Search for the cell housing the specified text and yield its (x, y) center coordinate. 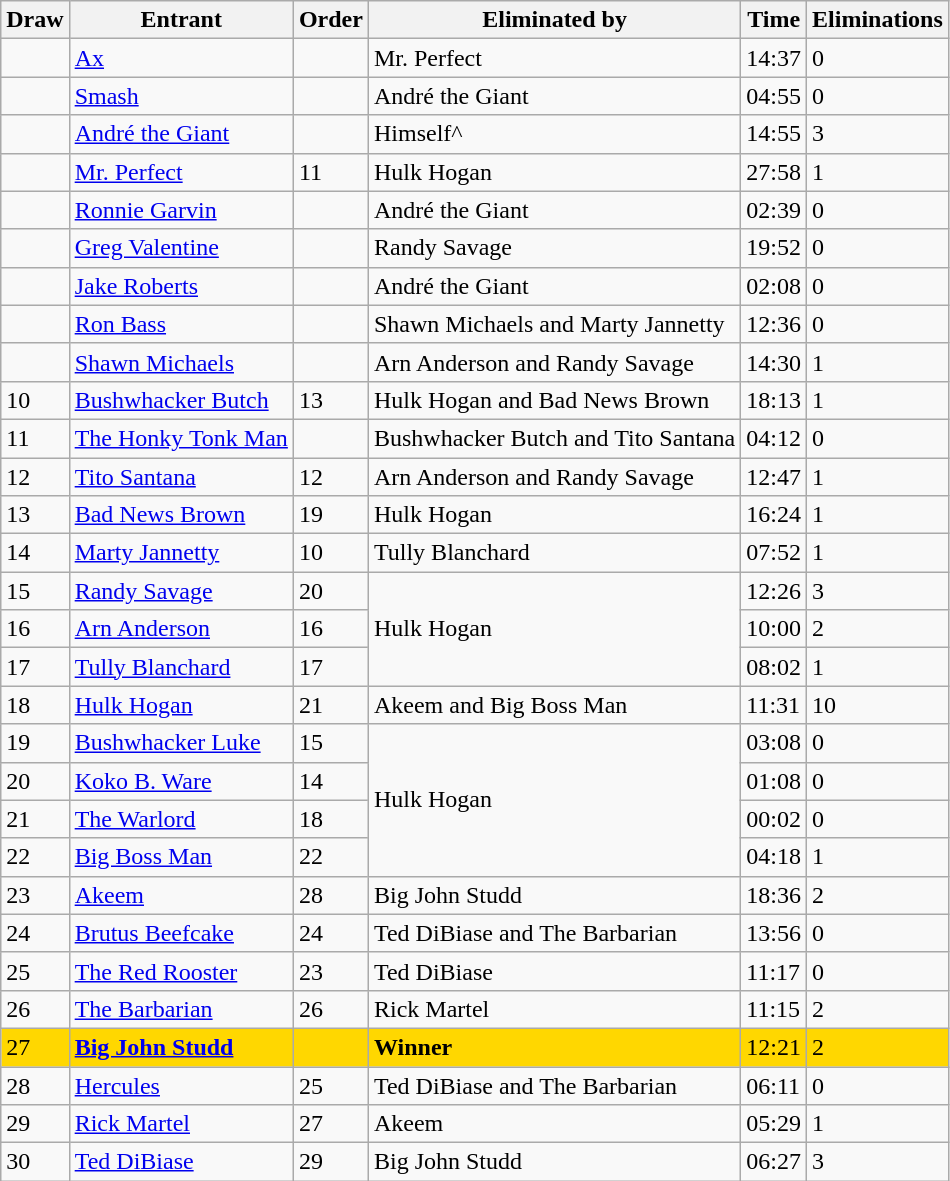
Ax (181, 58)
Ron Bass (181, 324)
The Barbarian (181, 1009)
Eliminated by (554, 20)
06:27 (774, 1162)
04:12 (774, 438)
04:18 (774, 857)
Big Boss Man (181, 857)
13:56 (774, 933)
14:30 (774, 362)
18:13 (774, 400)
12:26 (774, 591)
Tito Santana (181, 477)
00:02 (774, 819)
01:08 (774, 781)
Arn Anderson (181, 629)
The Red Rooster (181, 971)
Bushwhacker Butch and Tito Santana (554, 438)
16:24 (774, 515)
12:21 (774, 1047)
12:47 (774, 477)
Entrant (181, 20)
Winner (554, 1047)
27:58 (774, 172)
06:11 (774, 1085)
Akeem and Big Boss Man (554, 705)
Koko B. Ware (181, 781)
Smash (181, 96)
Bushwhacker Butch (181, 400)
The Honky Tonk Man (181, 438)
Eliminations (878, 20)
Jake Roberts (181, 286)
Bushwhacker Luke (181, 743)
Hercules (181, 1085)
Greg Valentine (181, 248)
Marty Jannetty (181, 553)
Draw (35, 20)
Hulk Hogan and Bad News Brown (554, 400)
14:55 (774, 134)
19:52 (774, 248)
Bad News Brown (181, 515)
Shawn Michaels and Marty Jannetty (554, 324)
05:29 (774, 1124)
14:37 (774, 58)
Order (330, 20)
Ronnie Garvin (181, 210)
30 (35, 1162)
03:08 (774, 743)
Time (774, 20)
02:39 (774, 210)
11:15 (774, 1009)
10:00 (774, 629)
04:55 (774, 96)
Himself^ (554, 134)
The Warlord (181, 819)
07:52 (774, 553)
08:02 (774, 667)
Brutus Beefcake (181, 933)
02:08 (774, 286)
12:36 (774, 324)
11:17 (774, 971)
18:36 (774, 895)
11:31 (774, 705)
Shawn Michaels (181, 362)
